Return [X, Y] of the center of cell containing provided text 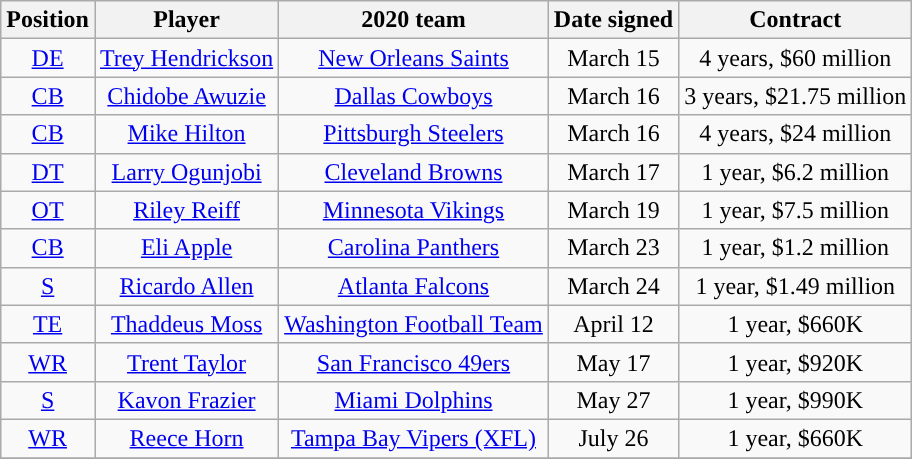
2020 team [414, 20]
DT [48, 172]
Trey Hendrickson [186, 58]
DE [48, 58]
July 26 [613, 438]
March 17 [613, 172]
1 year, $6.2 million [796, 172]
Pittsburgh Steelers [414, 134]
Mike Hilton [186, 134]
May 27 [613, 400]
Larry Ogunjobi [186, 172]
Kavon Frazier [186, 400]
Dallas Cowboys [414, 96]
1 year, $7.5 million [796, 210]
Minnesota Vikings [414, 210]
March 23 [613, 248]
Cleveland Browns [414, 172]
1 year, $1.2 million [796, 248]
1 year, $1.49 million [796, 286]
Miami Dolphins [414, 400]
1 year, $920K [796, 362]
Reece Horn [186, 438]
Washington Football Team [414, 324]
Date signed [613, 20]
Ricardo Allen [186, 286]
May 17 [613, 362]
San Francisco 49ers [414, 362]
TE [48, 324]
Carolina Panthers [414, 248]
Trent Taylor [186, 362]
OT [48, 210]
1 year, $990K [796, 400]
Chidobe Awuzie [186, 96]
Thaddeus Moss [186, 324]
Player [186, 20]
March 24 [613, 286]
4 years, $60 million [796, 58]
Eli Apple [186, 248]
Atlanta Falcons [414, 286]
New Orleans Saints [414, 58]
Position [48, 20]
March 15 [613, 58]
3 years, $21.75 million [796, 96]
April 12 [613, 324]
4 years, $24 million [796, 134]
Tampa Bay Vipers (XFL) [414, 438]
March 19 [613, 210]
Riley Reiff [186, 210]
Contract [796, 20]
